Output the [X, Y] coordinate of the center of the cell containing the given text.  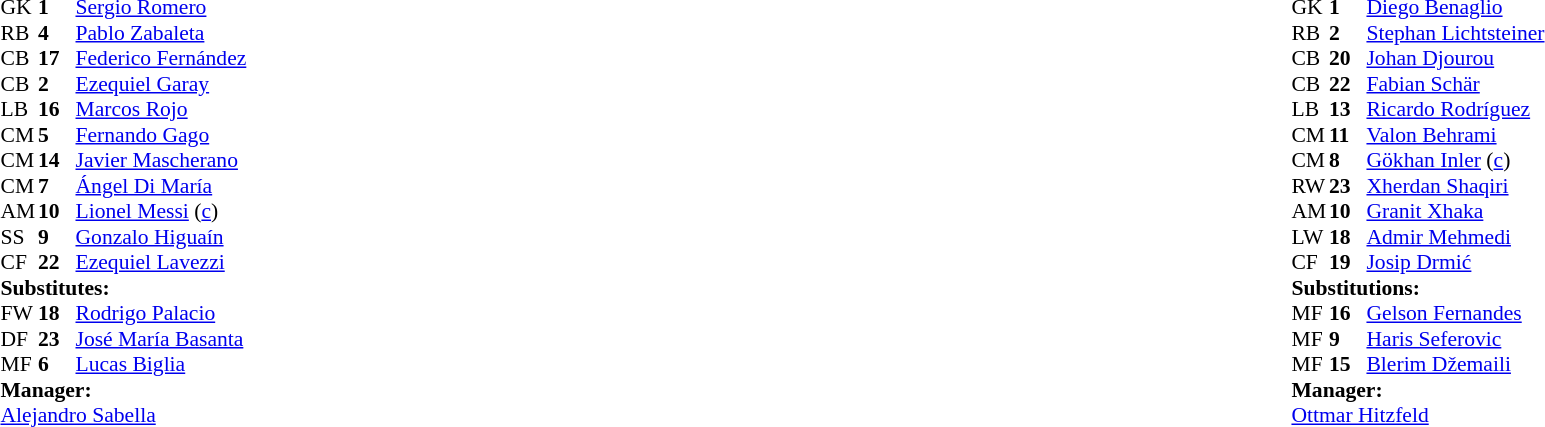
20 [1348, 59]
Gelson Fernandes [1455, 313]
11 [1348, 135]
Fernando Gago [162, 135]
Ángel Di María [162, 186]
6 [57, 365]
Pablo Zabaleta [162, 33]
Josip Drmić [1455, 263]
Ricardo Rodríguez [1455, 109]
Rodrigo Palacio [162, 313]
13 [1348, 109]
15 [1348, 365]
Javier Mascherano [162, 161]
José María Basanta [162, 339]
RW [1310, 186]
Ezequiel Lavezzi [162, 263]
Xherdan Shaqiri [1455, 186]
Ezequiel Garay [162, 84]
Blerim Džemaili [1455, 365]
Gonzalo Higuaín [162, 237]
DF [19, 339]
17 [57, 59]
FW [19, 313]
Haris Seferovic [1455, 339]
5 [57, 135]
14 [57, 161]
Stephan Lichtsteiner [1455, 33]
Substitutions: [1418, 288]
8 [1348, 161]
7 [57, 186]
Lucas Biglia [162, 365]
Johan Djourou [1455, 59]
Lionel Messi (c) [162, 211]
Fabian Schär [1455, 84]
19 [1348, 263]
SS [19, 237]
Substitutes: [123, 288]
Granit Xhaka [1455, 211]
Valon Behrami [1455, 135]
Admir Mehmedi [1455, 237]
LW [1310, 237]
Marcos Rojo [162, 109]
Federico Fernández [162, 59]
4 [57, 33]
Gökhan Inler (c) [1455, 161]
